Capture the cell that displays the provided text and extract its (X, Y) central coordinate. 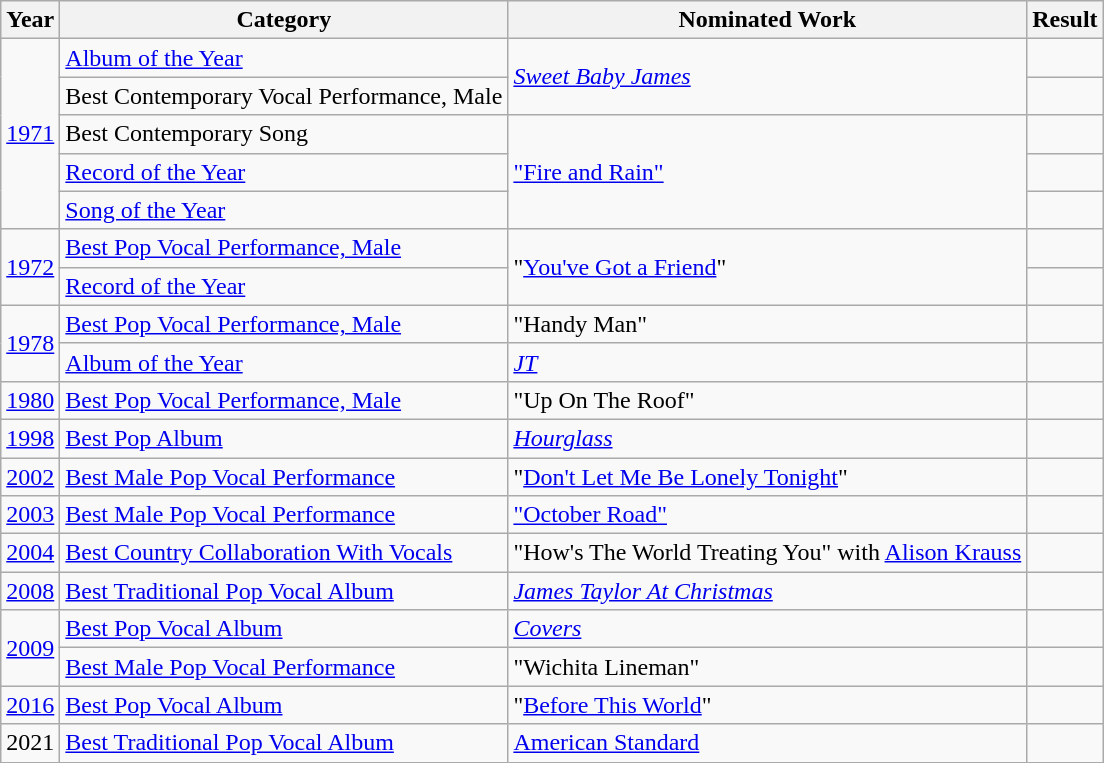
JT (768, 362)
2008 (30, 591)
Nominated Work (768, 20)
1972 (30, 267)
Sweet Baby James (768, 77)
"Up On The Roof" (768, 400)
"Fire and Rain" (768, 172)
2016 (30, 705)
2004 (30, 553)
2021 (30, 743)
"Don't Let Me Be Lonely Tonight" (768, 477)
Covers (768, 629)
1998 (30, 438)
2003 (30, 515)
Year (30, 20)
Best Pop Album (284, 438)
"Handy Man" (768, 324)
"How's The World Treating You" with Alison Krauss (768, 553)
Result (1065, 20)
"Before This World" (768, 705)
Best Contemporary Vocal Performance, Male (284, 96)
2009 (30, 648)
"Wichita Lineman" (768, 667)
1978 (30, 343)
Hourglass (768, 438)
Best Contemporary Song (284, 134)
"You've Got a Friend" (768, 267)
1971 (30, 134)
Category (284, 20)
American Standard (768, 743)
"October Road" (768, 515)
2002 (30, 477)
1980 (30, 400)
Song of the Year (284, 210)
James Taylor At Christmas (768, 591)
Best Country Collaboration With Vocals (284, 553)
